Capture the cell that displays the provided text and extract its (x, y) central coordinate. 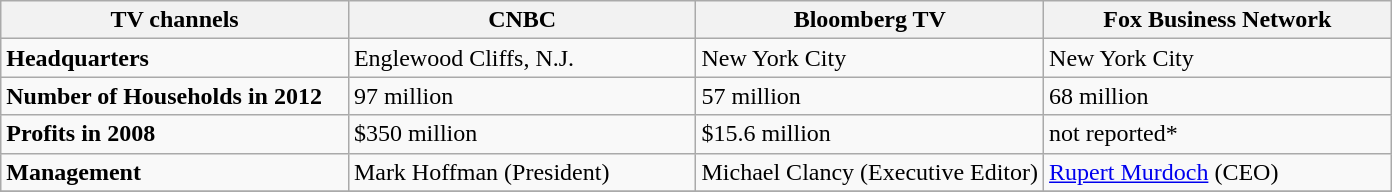
97 million (522, 96)
Number of Households in 2012 (175, 96)
Bloomberg TV (870, 20)
TV channels (175, 20)
Rupert Murdoch (CEO) (1218, 172)
CNBC (522, 20)
$350 million (522, 134)
$15.6 million (870, 134)
Michael Clancy (Executive Editor) (870, 172)
Englewood Cliffs, N.J. (522, 58)
57 million (870, 96)
Headquarters (175, 58)
not reported* (1218, 134)
Fox Business Network (1218, 20)
Management (175, 172)
Profits in 2008 (175, 134)
68 million (1218, 96)
Mark Hoffman (President) (522, 172)
